Capture the cell that displays the provided text and extract its (X, Y) central coordinate. 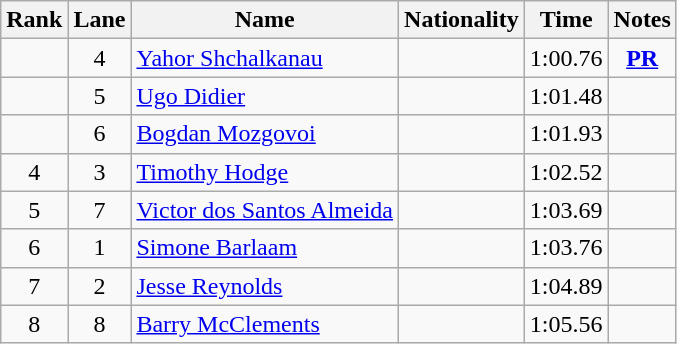
Barry McClements (265, 324)
1:02.52 (566, 172)
1:01.93 (566, 134)
1:05.56 (566, 324)
Nationality (462, 20)
Ugo Didier (265, 96)
Notes (642, 20)
Victor dos Santos Almeida (265, 210)
PR (642, 58)
2 (100, 286)
Yahor Shchalkanau (265, 58)
1:03.76 (566, 248)
1 (100, 248)
Rank (34, 20)
Jesse Reynolds (265, 286)
Time (566, 20)
Simone Barlaam (265, 248)
Bogdan Mozgovoi (265, 134)
1:01.48 (566, 96)
Lane (100, 20)
1:04.89 (566, 286)
3 (100, 172)
Timothy Hodge (265, 172)
1:00.76 (566, 58)
Name (265, 20)
1:03.69 (566, 210)
